Pinpoint the cell where the given text exists, returning its (X, Y) midpoint coordinate. 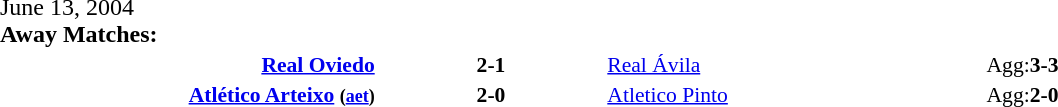
2-1 (492, 64)
Real Ávila (795, 64)
